Scan for the cell matching the given text and deliver its [x, y] coordinate at center. 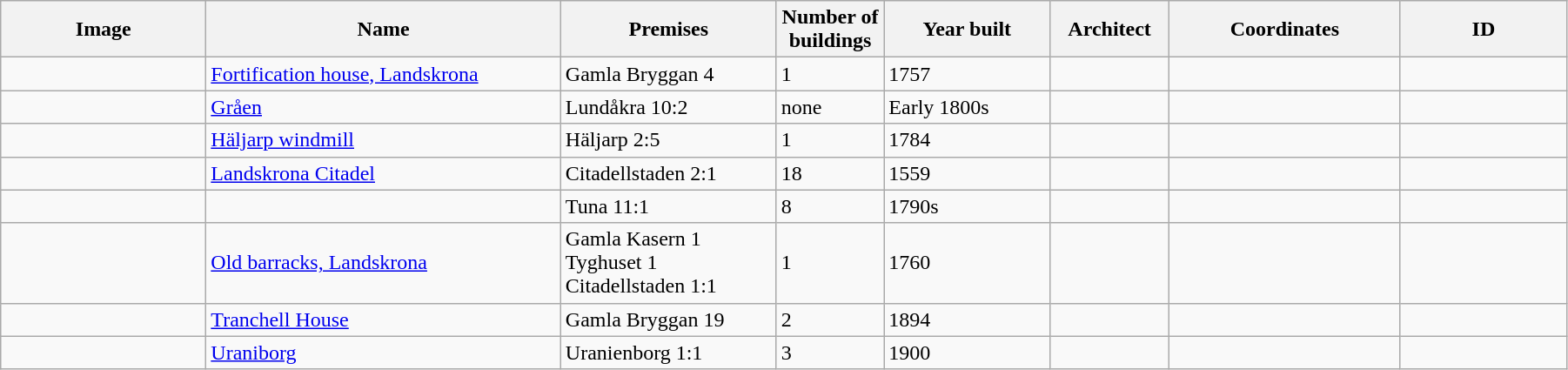
1790s [968, 206]
1894 [968, 320]
Early 1800s [968, 107]
2 [830, 320]
Image [104, 30]
1559 [968, 173]
Tranchell House [383, 320]
Gamla Kasern 1Tyghuset 1Citadellstaden 1:1 [668, 263]
Citadellstaden 2:1 [668, 173]
ID [1483, 30]
18 [830, 173]
Name [383, 30]
Coordinates [1284, 30]
3 [830, 353]
1757 [968, 74]
1900 [968, 353]
Lundåkra 10:2 [668, 107]
8 [830, 206]
1784 [968, 140]
Landskrona Citadel [383, 173]
Premises [668, 30]
Uraniborg [383, 353]
Gråen [383, 107]
Gamla Bryggan 4 [668, 74]
Tuna 11:1 [668, 206]
Number ofbuildings [830, 30]
Gamla Bryggan 19 [668, 320]
Year built [968, 30]
Uranienborg 1:1 [668, 353]
Häljarp 2:5 [668, 140]
Old barracks, Landskrona [383, 263]
Fortification house, Landskrona [383, 74]
none [830, 107]
1760 [968, 263]
Häljarp windmill [383, 140]
Architect [1109, 30]
